Locate the cell with the specified text and output its (x, y) center coordinate. 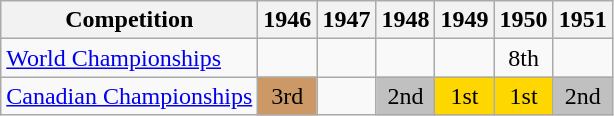
1951 (582, 20)
1950 (524, 20)
3rd (288, 96)
1947 (346, 20)
1948 (406, 20)
Competition (130, 20)
Canadian Championships (130, 96)
1946 (288, 20)
1949 (464, 20)
World Championships (130, 58)
8th (524, 58)
